Output the (x, y) coordinate of the center of the cell containing the given text.  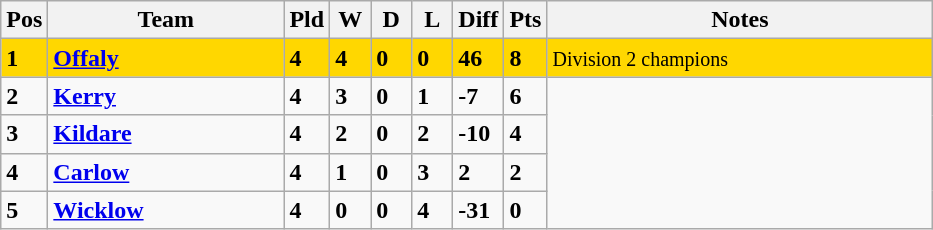
Kerry (166, 96)
Carlow (166, 172)
Pts (526, 20)
Pos (24, 20)
-31 (478, 210)
Team (166, 20)
L (432, 20)
Division 2 champions (740, 58)
6 (526, 96)
Notes (740, 20)
5 (24, 210)
Kildare (166, 134)
Diff (478, 20)
D (392, 20)
-10 (478, 134)
Offaly (166, 58)
46 (478, 58)
Wicklow (166, 210)
-7 (478, 96)
8 (526, 58)
Pld (307, 20)
W (350, 20)
